Detect which cell encompasses the target text, then output its (X, Y) center coordinate. 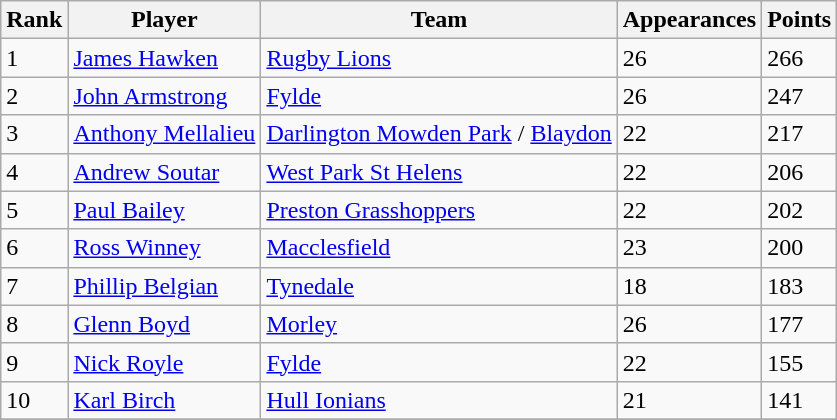
247 (800, 96)
Paul Bailey (164, 210)
21 (689, 400)
10 (34, 400)
177 (800, 324)
18 (689, 286)
266 (800, 58)
9 (34, 362)
Team (439, 20)
Points (800, 20)
2 (34, 96)
206 (800, 172)
7 (34, 286)
202 (800, 210)
217 (800, 134)
Rank (34, 20)
4 (34, 172)
Hull Ionians (439, 400)
Darlington Mowden Park / Blaydon (439, 134)
Macclesfield (439, 248)
Karl Birch (164, 400)
141 (800, 400)
James Hawken (164, 58)
Appearances (689, 20)
John Armstrong (164, 96)
23 (689, 248)
Rugby Lions (439, 58)
Ross Winney (164, 248)
155 (800, 362)
8 (34, 324)
Andrew Soutar (164, 172)
200 (800, 248)
3 (34, 134)
Phillip Belgian (164, 286)
Tynedale (439, 286)
Morley (439, 324)
Anthony Mellalieu (164, 134)
Glenn Boyd (164, 324)
6 (34, 248)
183 (800, 286)
5 (34, 210)
1 (34, 58)
West Park St Helens (439, 172)
Player (164, 20)
Preston Grasshoppers (439, 210)
Nick Royle (164, 362)
